From the cell containing the given text, extract its center point as (X, Y) coordinate. 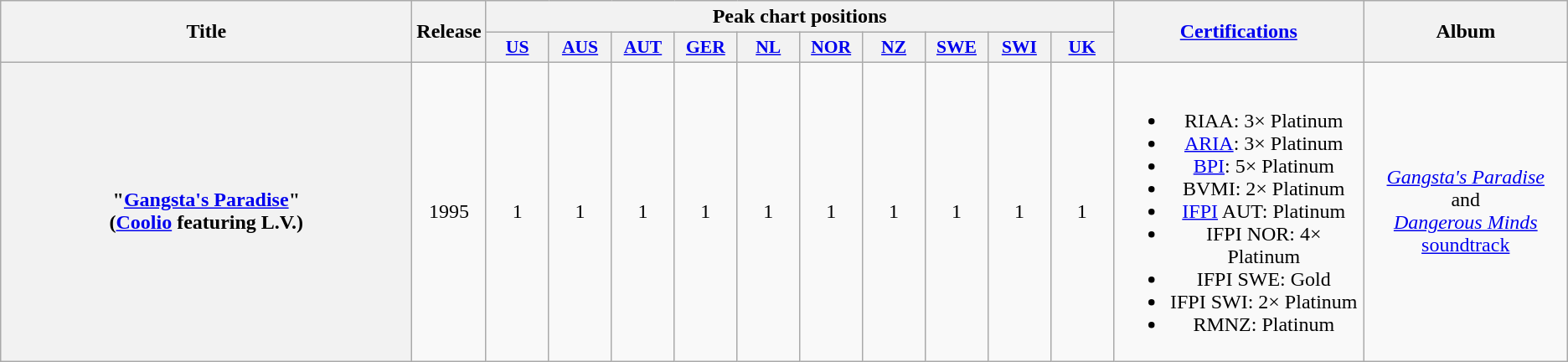
GER (705, 48)
US (518, 48)
"Gangsta's Paradise"(Coolio featuring L.V.) (206, 211)
SWE (957, 48)
NZ (895, 48)
1995 (449, 211)
Certifications (1238, 32)
NL (769, 48)
AUS (580, 48)
AUT (643, 48)
UK (1082, 48)
Album (1466, 32)
Release (449, 32)
Title (206, 32)
Gangsta's Paradise andDangerous Minds soundtrack (1466, 211)
Peak chart positions (799, 17)
NOR (831, 48)
SWI (1019, 48)
